Return (x, y) of the center of cell containing provided text 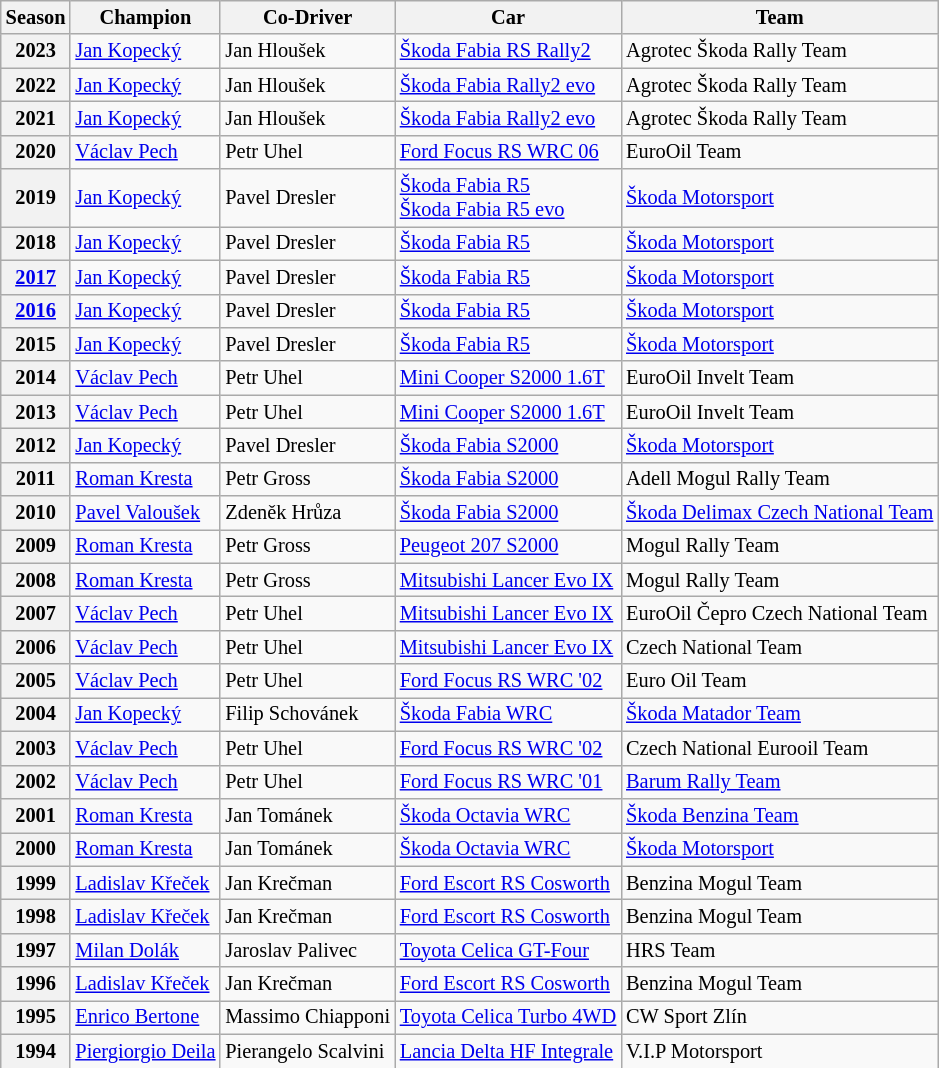
Adell Mogul Rally Team (780, 479)
Škoda Fabia RS Rally2 (508, 51)
Škoda Fabia R5Škoda Fabia R5 evo (508, 198)
Enrico Bertone (145, 1017)
HRS Team (780, 950)
Ford Focus RS WRC 06 (508, 152)
2019 (36, 198)
Ford Focus RS WRC '01 (508, 782)
1998 (36, 916)
2017 (36, 277)
2014 (36, 378)
Toyota Celica GT-Four (508, 950)
Pierangelo Scalvini (307, 1051)
1997 (36, 950)
Season (36, 17)
Champion (145, 17)
2005 (36, 681)
CW Sport Zlín (780, 1017)
2009 (36, 546)
Peugeot 207 S2000 (508, 546)
2011 (36, 479)
2002 (36, 782)
Zdeněk Hrůza (307, 513)
Massimo Chiapponi (307, 1017)
2006 (36, 647)
2018 (36, 243)
2023 (36, 51)
V.I.P Motorsport (780, 1051)
1995 (36, 1017)
Škoda Fabia WRC (508, 714)
2022 (36, 85)
2007 (36, 613)
2020 (36, 152)
Piergiorgio Deila (145, 1051)
Filip Schovánek (307, 714)
Milan Dolák (145, 950)
Jaroslav Palivec (307, 950)
EuroOil Team (780, 152)
Czech National Team (780, 647)
Euro Oil Team (780, 681)
EuroOil Čepro Czech National Team (780, 613)
2004 (36, 714)
1994 (36, 1051)
Škoda Matador Team (780, 714)
Car (508, 17)
2003 (36, 748)
Co-Driver (307, 17)
Team (780, 17)
2013 (36, 412)
2008 (36, 580)
Škoda Delimax Czech National Team (780, 513)
2000 (36, 849)
2001 (36, 815)
Lancia Delta HF Integrale (508, 1051)
Czech National Eurooil Team (780, 748)
Barum Rally Team (780, 782)
Škoda Benzina Team (780, 815)
1996 (36, 984)
1999 (36, 883)
Toyota Celica Turbo 4WD (508, 1017)
2015 (36, 344)
2021 (36, 118)
Pavel Valoušek (145, 513)
2016 (36, 311)
2010 (36, 513)
2012 (36, 445)
